Locate the cell with the specified text and output its (X, Y) center coordinate. 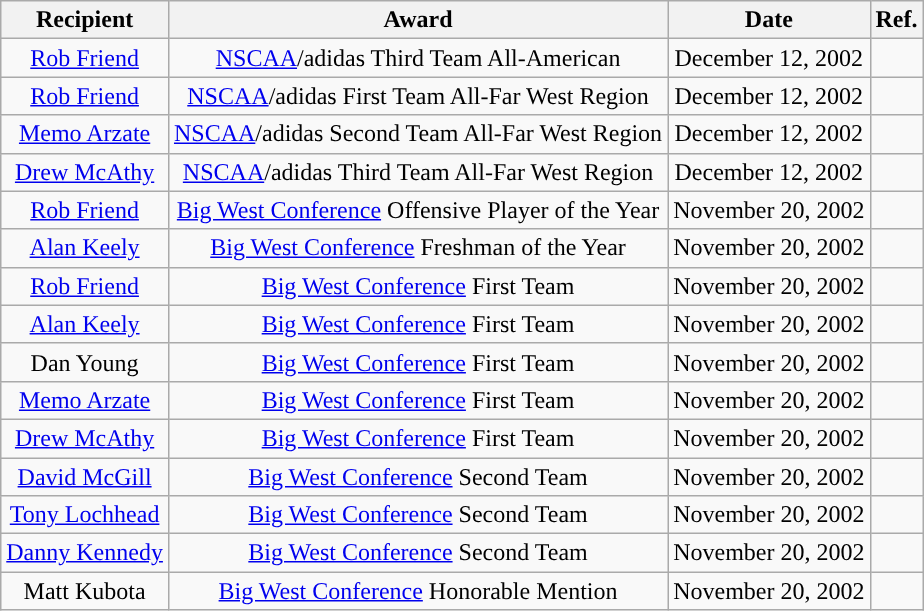
NSCAA/adidas Third Team All-Far West Region (418, 172)
NSCAA/adidas First Team All-Far West Region (418, 96)
Date (769, 20)
Ref. (896, 20)
Danny Kennedy (85, 553)
Dan Young (85, 362)
NSCAA/adidas Second Team All-Far West Region (418, 134)
Matt Kubota (85, 591)
Big West Conference Offensive Player of the Year (418, 210)
NSCAA/adidas Third Team All-American (418, 58)
Big West Conference Honorable Mention (418, 591)
Big West Conference Freshman of the Year (418, 248)
Award (418, 20)
David McGill (85, 477)
Tony Lochhead (85, 515)
Recipient (85, 20)
